Identify which cell holds the provided text, then report its (X, Y) central coordinate. 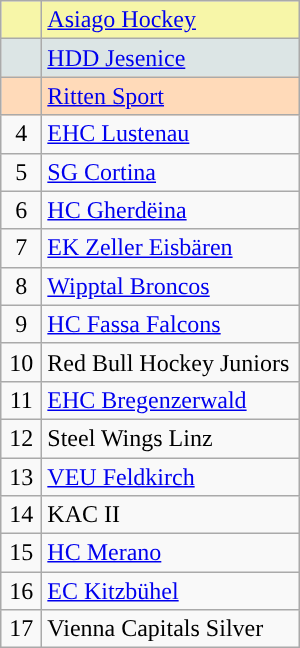
8 (22, 286)
EC Kitzbühel (170, 591)
Asiago Hockey (170, 20)
KAC II (170, 515)
EHC Lustenau (170, 134)
VEU Feldkirch (170, 477)
HC Gherdëina (170, 210)
15 (22, 553)
14 (22, 515)
Red Bull Hockey Juniors (170, 362)
HDD Jesenice (170, 58)
5 (22, 172)
HC Merano (170, 553)
EK Zeller Eisbären (170, 248)
7 (22, 248)
10 (22, 362)
EHC Bregenzerwald (170, 400)
13 (22, 477)
Ritten Sport (170, 96)
12 (22, 438)
6 (22, 210)
11 (22, 400)
HC Fassa Falcons (170, 324)
17 (22, 629)
SG Cortina (170, 172)
Vienna Capitals Silver (170, 629)
Wipptal Broncos (170, 286)
16 (22, 591)
9 (22, 324)
Steel Wings Linz (170, 438)
4 (22, 134)
